Find where the given text appears and provide that cell's center as [X, Y] coordinate. 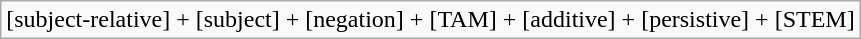
[subject-relative] + [subject] + [negation] + [TAM] + [additive] + [persistive] + [STEM] [430, 20]
